From the cell containing the given text, extract its center point as (x, y) coordinate. 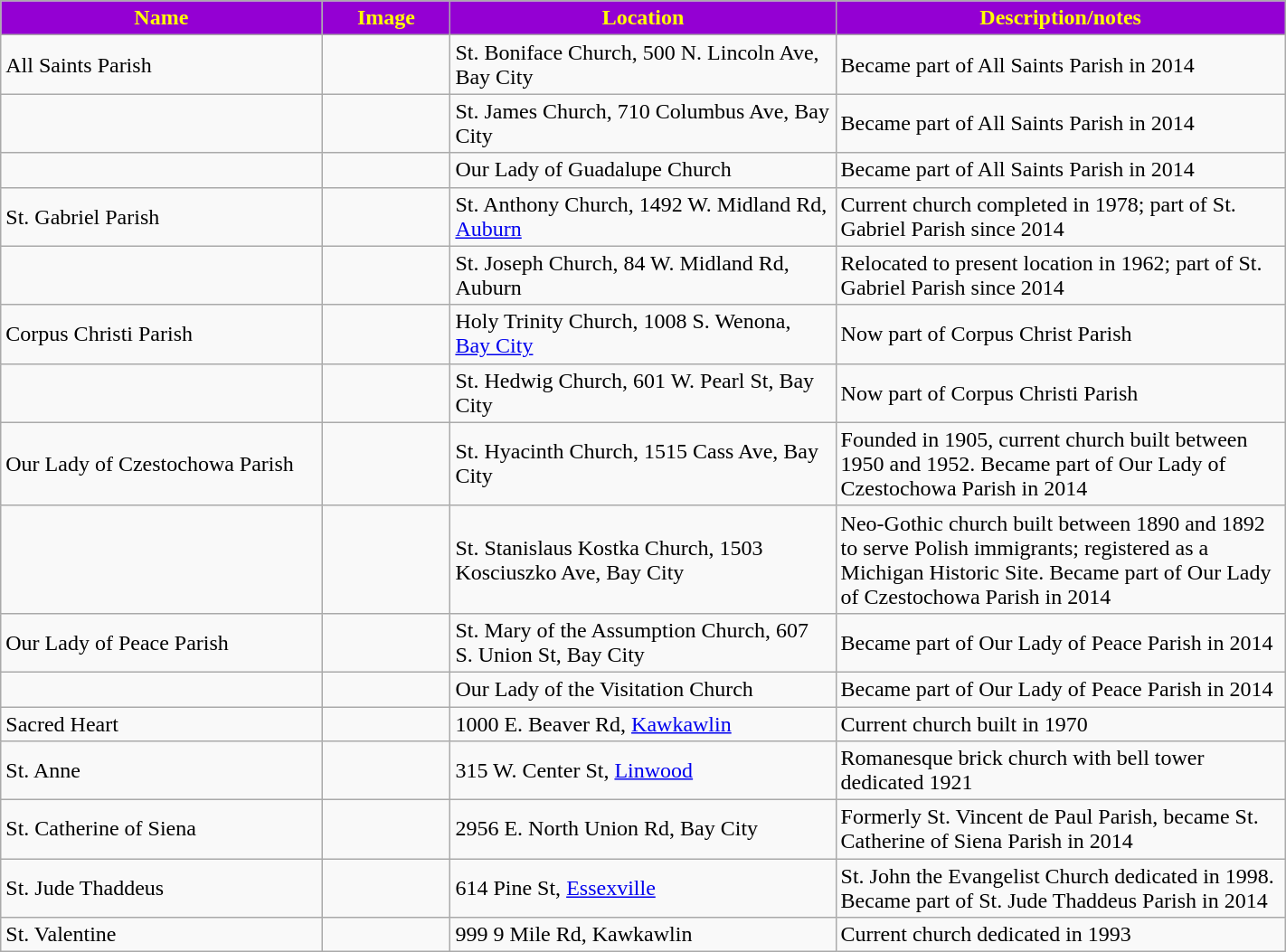
Sacred Heart (161, 724)
Our Lady of Peace Parish (161, 642)
Formerly St. Vincent de Paul Parish, became St. Catherine of Siena Parish in 2014 (1060, 830)
Corpus Christi Parish (161, 335)
Name (161, 18)
All Saints Parish (161, 65)
2956 E. North Union Rd, Bay City (643, 830)
St. Hyacinth Church, 1515 Cass Ave, Bay City (643, 464)
999 9 Mile Rd, Kawkawlin (643, 935)
St. Hedwig Church, 601 W. Pearl St, Bay City (643, 392)
St. Stanislaus Kostka Church, 1503 Kosciuszko Ave, Bay City (643, 559)
St. Gabriel Parish (161, 217)
Current church dedicated in 1993 (1060, 935)
Our Lady of Guadalupe Church (643, 170)
St. Mary of the Assumption Church, 607 S. Union St, Bay City (643, 642)
Founded in 1905, current church built between 1950 and 1952. Became part of Our Lady of Czestochowa Parish in 2014 (1060, 464)
Our Lady of the Visitation Church (643, 689)
St. John the Evangelist Church dedicated in 1998. Became part of St. Jude Thaddeus Parish in 2014 (1060, 888)
Current church completed in 1978; part of St. Gabriel Parish since 2014 (1060, 217)
Our Lady of Czestochowa Parish (161, 464)
1000 E. Beaver Rd, Kawkawlin (643, 724)
St. James Church, 710 Columbus Ave, Bay City (643, 123)
Now part of Corpus Christi Parish (1060, 392)
St. Anthony Church, 1492 W. Midland Rd, Auburn (643, 217)
614 Pine St, Essexville (643, 888)
St. Valentine (161, 935)
St. Boniface Church, 500 N. Lincoln Ave, Bay City (643, 65)
315 W. Center St, Linwood (643, 770)
St. Anne (161, 770)
Relocated to present location in 1962; part of St. Gabriel Parish since 2014 (1060, 275)
St. Jude Thaddeus (161, 888)
Current church built in 1970 (1060, 724)
Holy Trinity Church, 1008 S. Wenona, Bay City (643, 335)
St. Catherine of Siena (161, 830)
Now part of Corpus Christ Parish (1060, 335)
St. Joseph Church, 84 W. Midland Rd, Auburn (643, 275)
Image (386, 18)
Location (643, 18)
Romanesque brick church with bell tower dedicated 1921 (1060, 770)
Description/notes (1060, 18)
